For the text-containing cell, return its midpoint in (X, Y) coordinate format. 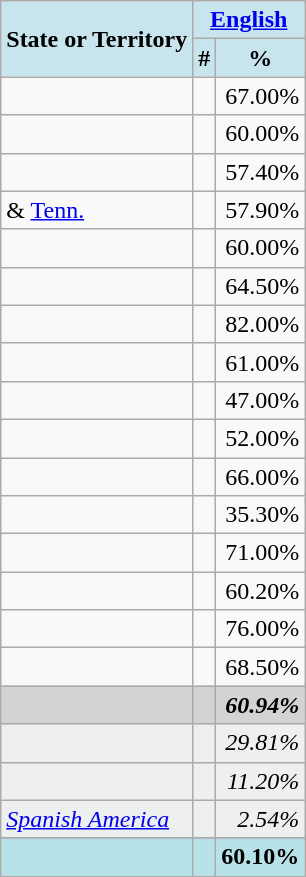
60.10% (260, 857)
67.00% (260, 96)
76.00% (260, 629)
66.00% (260, 477)
English (249, 20)
State or Territory (97, 39)
82.00% (260, 324)
68.50% (260, 667)
60.94% (260, 705)
% (260, 58)
35.30% (260, 515)
47.00% (260, 400)
52.00% (260, 438)
71.00% (260, 553)
61.00% (260, 362)
60.20% (260, 591)
57.90% (260, 210)
11.20% (260, 781)
2.54% (260, 819)
Spanish America (97, 819)
29.81% (260, 743)
# (204, 58)
64.50% (260, 286)
& Tenn. (97, 210)
57.40% (260, 172)
